Capture the cell that displays the provided text and extract its (X, Y) central coordinate. 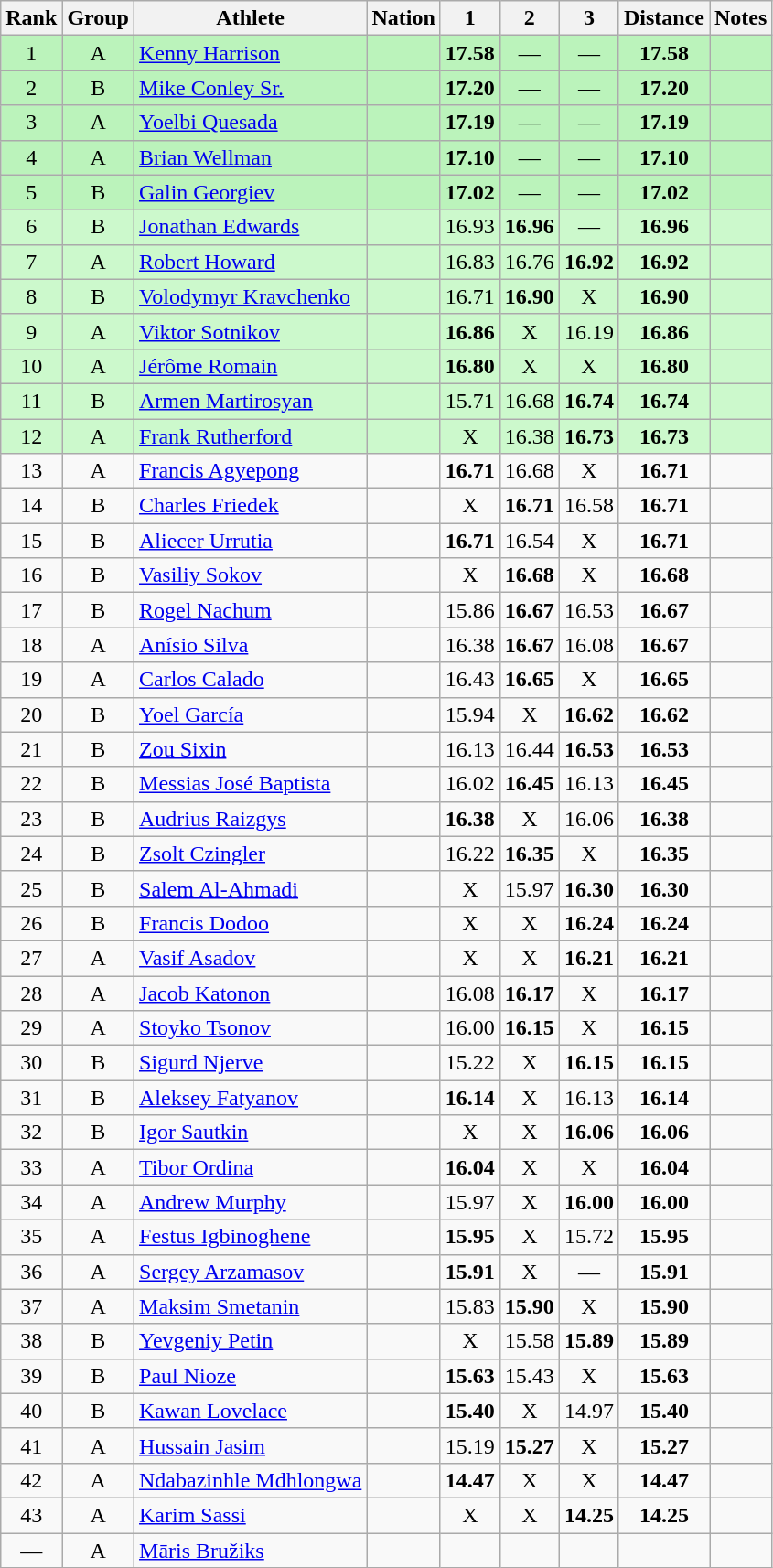
19 (31, 680)
Rogel Nachum (251, 610)
41 (31, 1445)
Vasif Asadov (251, 958)
Viktor Sotnikov (251, 331)
Rank (31, 18)
Sergey Arzamasov (251, 1272)
15.71 (470, 401)
27 (31, 958)
16.83 (470, 262)
17 (31, 610)
14 (31, 506)
Robert Howard (251, 262)
15.43 (529, 1376)
Athlete (251, 18)
16.76 (529, 262)
Kawan Lovelace (251, 1411)
Anísio Silva (251, 645)
42 (31, 1480)
15.22 (470, 1063)
Messias José Baptista (251, 784)
10 (31, 366)
36 (31, 1272)
Māris Bružiks (251, 1551)
25 (31, 888)
Tibor Ordina (251, 1167)
Karim Sassi (251, 1515)
14.97 (589, 1411)
Distance (664, 18)
7 (31, 262)
16.43 (470, 680)
Mike Conley Sr. (251, 88)
37 (31, 1306)
33 (31, 1167)
Brian Wellman (251, 157)
35 (31, 1237)
22 (31, 784)
15.19 (470, 1445)
Aleksey Fatyanov (251, 1098)
Jérôme Romain (251, 366)
31 (31, 1098)
34 (31, 1202)
16.22 (470, 854)
30 (31, 1063)
16.44 (529, 749)
Galin Georgiev (251, 192)
20 (31, 714)
Jonathan Edwards (251, 227)
15.94 (470, 714)
21 (31, 749)
Yoel García (251, 714)
Kenny Harrison (251, 53)
15.83 (470, 1306)
38 (31, 1341)
4 (31, 157)
Carlos Calado (251, 680)
16.93 (470, 227)
40 (31, 1411)
Vasiliy Sokov (251, 575)
Audrius Raizgys (251, 819)
Armen Martirosyan (251, 401)
6 (31, 227)
16.58 (589, 506)
15.72 (589, 1237)
23 (31, 819)
Frank Rutherford (251, 436)
Paul Nioze (251, 1376)
Yevgeniy Petin (251, 1341)
26 (31, 923)
Igor Sautkin (251, 1133)
15 (31, 541)
39 (31, 1376)
28 (31, 993)
24 (31, 854)
5 (31, 192)
Festus Igbinoghene (251, 1237)
Charles Friedek (251, 506)
Jacob Katonon (251, 993)
Nation (403, 18)
32 (31, 1133)
Francis Dodoo (251, 923)
8 (31, 296)
Andrew Murphy (251, 1202)
Yoelbi Quesada (251, 123)
Volodymyr Kravchenko (251, 296)
Zsolt Czingler (251, 854)
Stoyko Tsonov (251, 1028)
Sigurd Njerve (251, 1063)
Francis Agyepong (251, 471)
11 (31, 401)
9 (31, 331)
Notes (741, 18)
16.02 (470, 784)
29 (31, 1028)
15.58 (529, 1341)
15.86 (470, 610)
Maksim Smetanin (251, 1306)
Aliecer Urrutia (251, 541)
Zou Sixin (251, 749)
18 (31, 645)
16.19 (589, 331)
16.54 (529, 541)
Ndabazinhle Mdhlongwa (251, 1480)
Group (99, 18)
Hussain Jasim (251, 1445)
13 (31, 471)
12 (31, 436)
16 (31, 575)
43 (31, 1515)
Salem Al-Ahmadi (251, 888)
